Extract the [x, y] coordinate from the center of the cell holding the provided text.  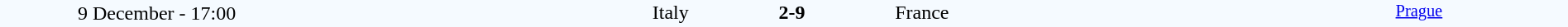
France [1082, 12]
9 December - 17:00 [157, 13]
2-9 [791, 12]
Italy [501, 12]
Prague [1419, 13]
